Search for the cell housing the specified text and yield its (x, y) center coordinate. 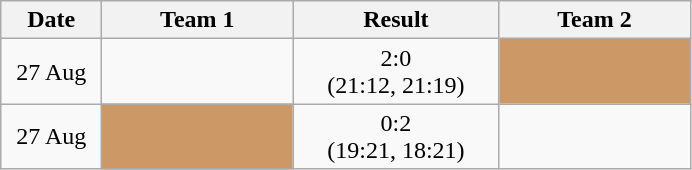
0:2 (19:21, 18:21) (396, 136)
Team 1 (198, 20)
2:0 (21:12, 21:19) (396, 72)
Result (396, 20)
Date (52, 20)
Team 2 (594, 20)
